Provide the (x, y) coordinate of the cell's center where the given text is located.  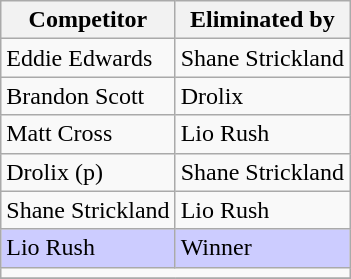
Eddie Edwards (88, 58)
Matt Cross (88, 134)
Competitor (88, 20)
Drolix (262, 96)
Brandon Scott (88, 96)
Eliminated by (262, 20)
Winner (262, 248)
Drolix (p) (88, 172)
